For the text-containing cell, return its midpoint in (x, y) coordinate format. 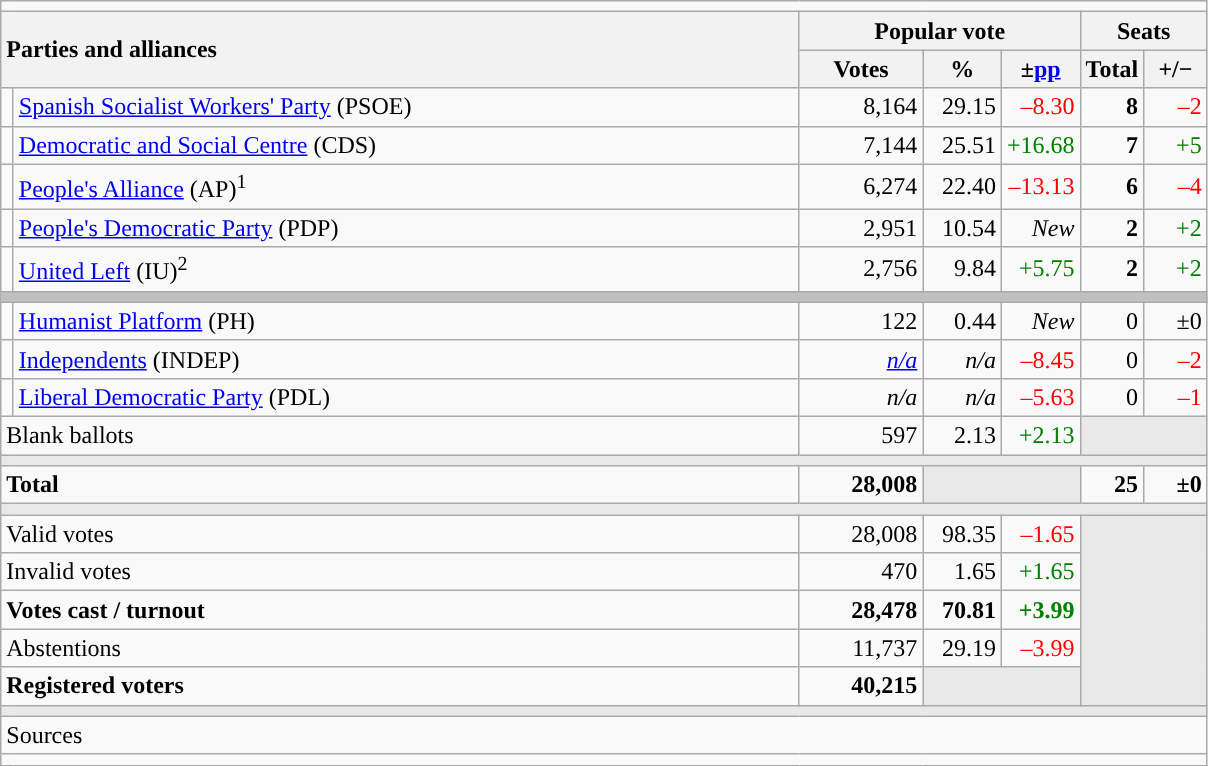
470 (861, 572)
8 (1112, 107)
Invalid votes (400, 572)
People's Alliance (AP)1 (406, 186)
–13.13 (1040, 186)
2,951 (861, 228)
122 (861, 321)
+3.99 (1040, 610)
22.40 (962, 186)
25 (1112, 485)
+5 (1176, 145)
Blank ballots (400, 435)
7,144 (861, 145)
–5.63 (1040, 397)
Spanish Socialist Workers' Party (PSOE) (406, 107)
–1.65 (1040, 534)
Seats (1144, 31)
Parties and alliances (400, 50)
2.13 (962, 435)
+2.13 (1040, 435)
Votes (861, 69)
28,478 (861, 610)
Valid votes (400, 534)
Registered voters (400, 686)
+5.75 (1040, 270)
7 (1112, 145)
0.44 (962, 321)
Votes cast / turnout (400, 610)
+16.68 (1040, 145)
±pp (1040, 69)
6 (1112, 186)
29.19 (962, 648)
1.65 (962, 572)
2,756 (861, 270)
% (962, 69)
40,215 (861, 686)
6,274 (861, 186)
–8.45 (1040, 359)
Humanist Platform (PH) (406, 321)
–8.30 (1040, 107)
70.81 (962, 610)
Liberal Democratic Party (PDL) (406, 397)
–3.99 (1040, 648)
Independents (INDEP) (406, 359)
–4 (1176, 186)
+1.65 (1040, 572)
Democratic and Social Centre (CDS) (406, 145)
597 (861, 435)
11,737 (861, 648)
United Left (IU)2 (406, 270)
People's Democratic Party (PDP) (406, 228)
Popular vote (940, 31)
Abstentions (400, 648)
9.84 (962, 270)
8,164 (861, 107)
10.54 (962, 228)
Sources (604, 735)
98.35 (962, 534)
–1 (1176, 397)
29.15 (962, 107)
+/− (1176, 69)
25.51 (962, 145)
